Output the (x, y) coordinate of the center of the cell containing the given text.  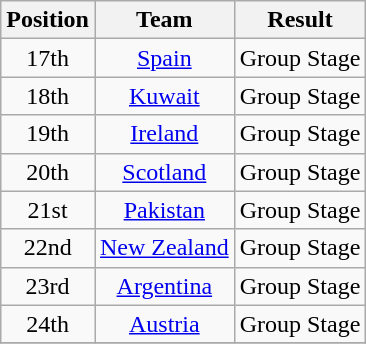
Result (300, 20)
Spain (164, 58)
21st (48, 210)
Scotland (164, 172)
24th (48, 324)
Kuwait (164, 96)
New Zealand (164, 248)
19th (48, 134)
20th (48, 172)
Position (48, 20)
Team (164, 20)
18th (48, 96)
Pakistan (164, 210)
Argentina (164, 286)
23rd (48, 286)
Ireland (164, 134)
Austria (164, 324)
17th (48, 58)
22nd (48, 248)
